Determine the (X, Y) coordinate at the center of the cell enclosing the given text.  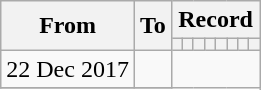
To (152, 26)
Record (215, 20)
22 Dec 2017 (68, 69)
From (68, 26)
